Detect which cell encompasses the target text, then output its (x, y) center coordinate. 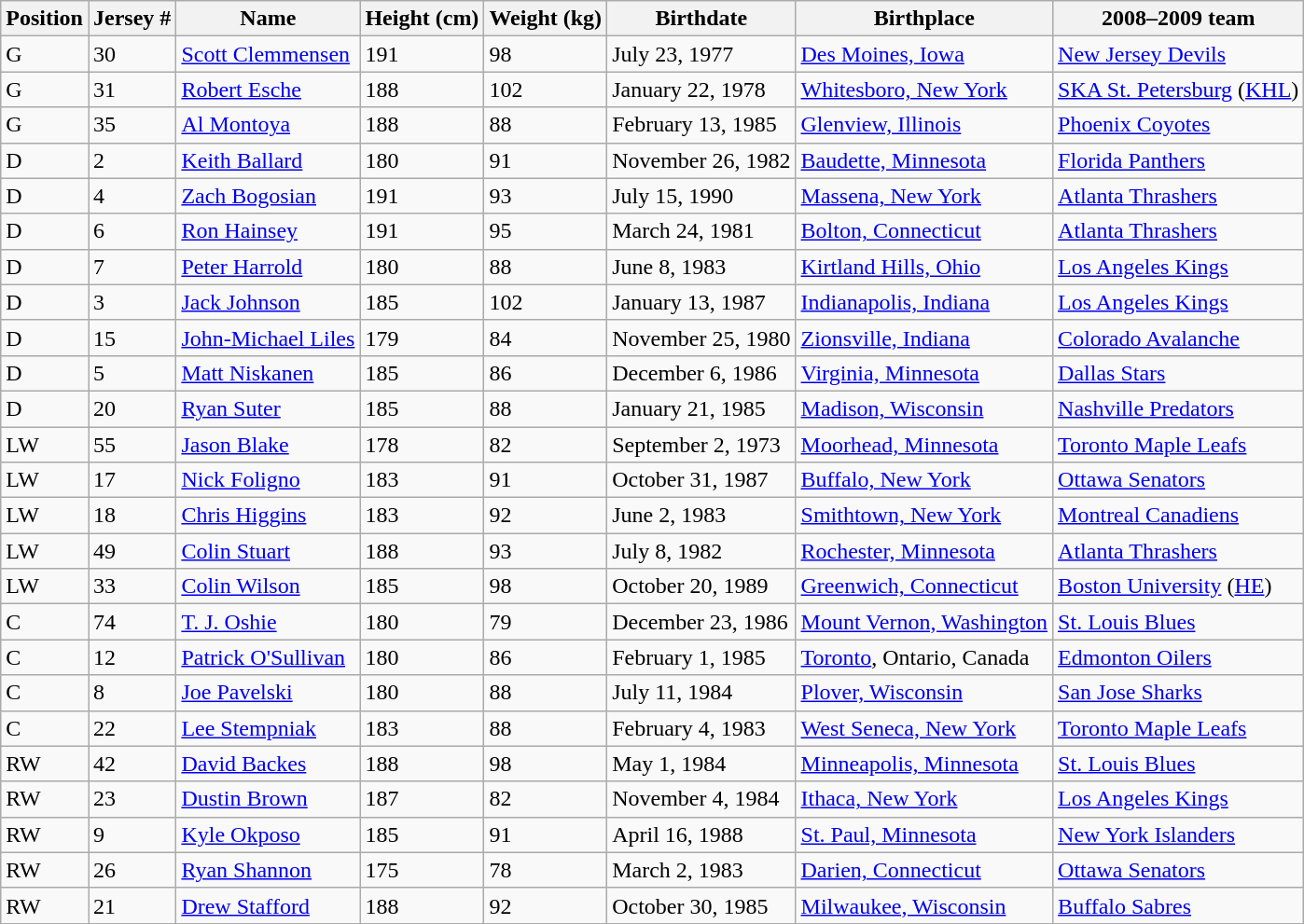
September 2, 1973 (701, 445)
Des Moines, Iowa (924, 54)
Dustin Brown (269, 799)
Zionsville, Indiana (924, 338)
May 1, 1984 (701, 764)
Colorado Avalanche (1179, 338)
Plover, Wisconsin (924, 693)
Nashville Predators (1179, 408)
Birthplace (924, 19)
Ryan Suter (269, 408)
Ryan Shannon (269, 870)
June 2, 1983 (701, 516)
Virginia, Minnesota (924, 373)
November 25, 1980 (701, 338)
Chris Higgins (269, 516)
T. J. Oshie (269, 622)
Kirtland Hills, Ohio (924, 267)
New York Islanders (1179, 834)
Indianapolis, Indiana (924, 302)
December 23, 1986 (701, 622)
20 (132, 408)
Buffalo Sabres (1179, 905)
17 (132, 480)
179 (422, 338)
Birthdate (701, 19)
February 1, 1985 (701, 657)
San Jose Sharks (1179, 693)
Jersey # (132, 19)
Mount Vernon, Washington (924, 622)
Madison, Wisconsin (924, 408)
31 (132, 90)
Milwaukee, Wisconsin (924, 905)
42 (132, 764)
Ithaca, New York (924, 799)
6 (132, 231)
8 (132, 693)
Toronto, Ontario, Canada (924, 657)
Peter Harrold (269, 267)
Massena, New York (924, 196)
Weight (kg) (546, 19)
December 6, 1986 (701, 373)
Montreal Canadiens (1179, 516)
Joe Pavelski (269, 693)
Edmonton Oilers (1179, 657)
7 (132, 267)
79 (546, 622)
Zach Bogosian (269, 196)
30 (132, 54)
Glenview, Illinois (924, 125)
Patrick O'Sullivan (269, 657)
West Seneca, New York (924, 728)
Dallas Stars (1179, 373)
Lee Stempniak (269, 728)
Moorhead, Minnesota (924, 445)
35 (132, 125)
Name (269, 19)
October 30, 1985 (701, 905)
78 (546, 870)
49 (132, 551)
October 20, 1989 (701, 586)
21 (132, 905)
Greenwich, Connecticut (924, 586)
9 (132, 834)
74 (132, 622)
Keith Ballard (269, 160)
33 (132, 586)
84 (546, 338)
April 16, 1988 (701, 834)
Boston University (HE) (1179, 586)
12 (132, 657)
New Jersey Devils (1179, 54)
March 2, 1983 (701, 870)
Kyle Okposo (269, 834)
Jack Johnson (269, 302)
175 (422, 870)
4 (132, 196)
Height (cm) (422, 19)
Ron Hainsey (269, 231)
Nick Foligno (269, 480)
Phoenix Coyotes (1179, 125)
Scott Clemmensen (269, 54)
February 13, 1985 (701, 125)
95 (546, 231)
Minneapolis, Minnesota (924, 764)
187 (422, 799)
178 (422, 445)
Colin Wilson (269, 586)
2 (132, 160)
Drew Stafford (269, 905)
5 (132, 373)
Rochester, Minnesota (924, 551)
18 (132, 516)
March 24, 1981 (701, 231)
Florida Panthers (1179, 160)
Baudette, Minnesota (924, 160)
John-Michael Liles (269, 338)
July 15, 1990 (701, 196)
23 (132, 799)
July 23, 1977 (701, 54)
Matt Niskanen (269, 373)
July 11, 1984 (701, 693)
November 26, 1982 (701, 160)
Jason Blake (269, 445)
Position (45, 19)
Colin Stuart (269, 551)
26 (132, 870)
David Backes (269, 764)
Whitesboro, New York (924, 90)
Bolton, Connecticut (924, 231)
January 21, 1985 (701, 408)
St. Paul, Minnesota (924, 834)
June 8, 1983 (701, 267)
October 31, 1987 (701, 480)
SKA St. Petersburg (KHL) (1179, 90)
Al Montoya (269, 125)
November 4, 1984 (701, 799)
Darien, Connecticut (924, 870)
22 (132, 728)
February 4, 1983 (701, 728)
Buffalo, New York (924, 480)
55 (132, 445)
July 8, 1982 (701, 551)
2008–2009 team (1179, 19)
Smithtown, New York (924, 516)
Robert Esche (269, 90)
January 22, 1978 (701, 90)
January 13, 1987 (701, 302)
3 (132, 302)
15 (132, 338)
